Search for the cell housing the specified text and yield its [x, y] center coordinate. 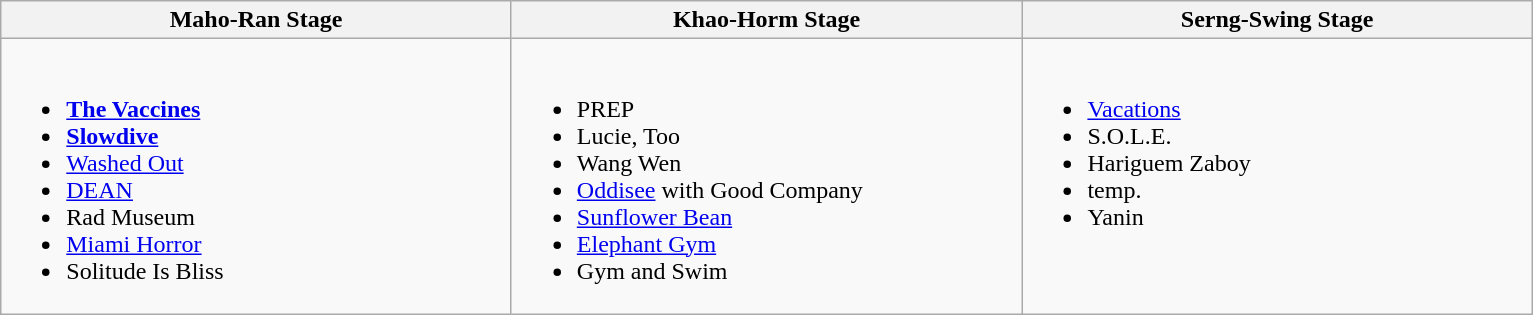
Khao-Horm Stage [766, 20]
The VaccinesSlowdiveWashed OutDEANRad MuseumMiami HorrorSolitude Is Bliss [256, 176]
Serng-Swing Stage [1278, 20]
PREPLucie, TooWang WenOddisee with Good CompanySunflower BeanElephant GymGym and Swim [766, 176]
Maho-Ran Stage [256, 20]
VacationsS.O.L.E.Hariguem Zaboytemp.Yanin [1278, 176]
